Output the (X, Y) coordinate of the center of the cell containing the given text.  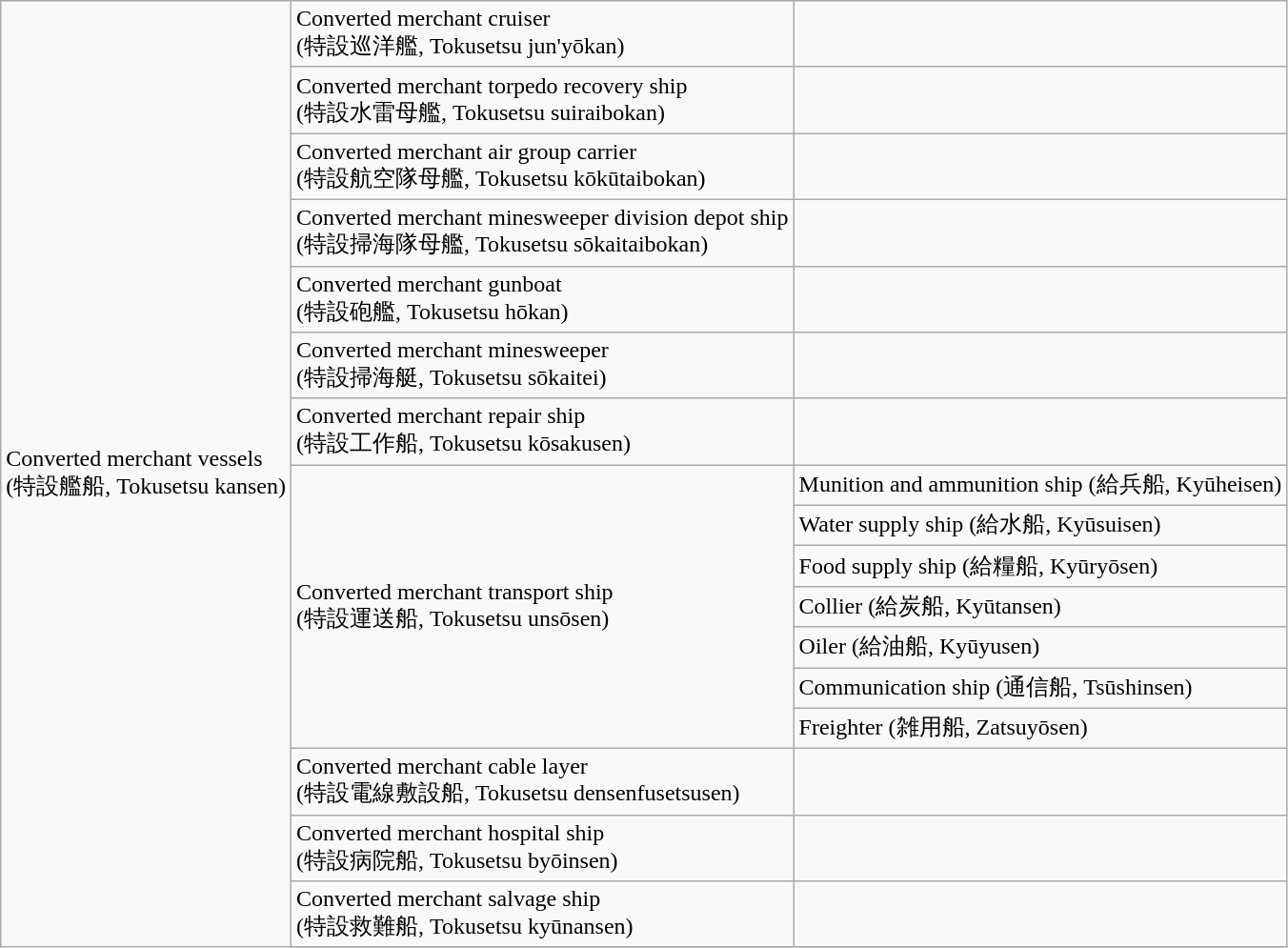
Converted merchant hospital ship(特設病院船, Tokusetsu byōinsen) (542, 848)
Converted merchant cruiser(特設巡洋艦, Tokusetsu jun'yōkan) (542, 34)
Water supply ship (給水船, Kyūsuisen) (1040, 526)
Oiler (給油船, Kyūyusen) (1040, 648)
Converted merchant gunboat(特設砲艦, Tokusetsu hōkan) (542, 299)
Converted merchant repair ship(特設工作船, Tokusetsu kōsakusen) (542, 432)
Converted merchant minesweeper(特設掃海艇, Tokusetsu sōkaitei) (542, 366)
Collier (給炭船, Kyūtansen) (1040, 606)
Freighter (雑用船, Zatsuyōsen) (1040, 728)
Communication ship (通信船, Tsūshinsen) (1040, 688)
Food supply ship (給糧船, Kyūryōsen) (1040, 566)
Munition and ammunition ship (給兵船, Kyūheisen) (1040, 486)
Converted merchant transport ship(特設運送船, Tokusetsu unsōsen) (542, 607)
Converted merchant vessels(特設艦船, Tokusetsu kansen) (147, 474)
Converted merchant cable layer(特設電線敷設船, Tokusetsu densenfusetsusen) (542, 782)
Converted merchant torpedo recovery ship(特設水雷母艦, Tokusetsu suiraibokan) (542, 100)
Converted merchant air group carrier(特設航空隊母艦, Tokusetsu kōkūtaibokan) (542, 167)
Converted merchant minesweeper division depot ship(特設掃海隊母艦, Tokusetsu sōkaitaibokan) (542, 232)
Converted merchant salvage ship(特設救難船, Tokusetsu kyūnansen) (542, 915)
